Pinpoint the cell where the given text exists, returning its (X, Y) midpoint coordinate. 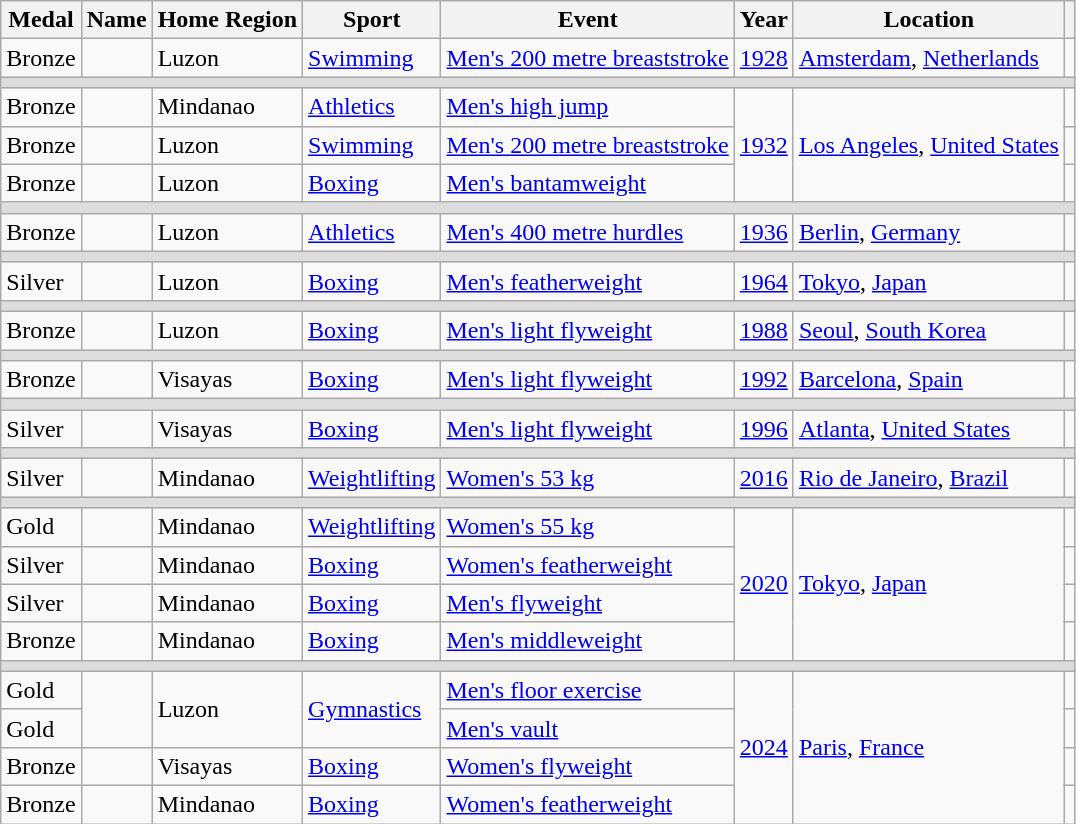
Men's vault (588, 728)
Women's 53 kg (588, 478)
1964 (764, 281)
Sport (372, 20)
Year (764, 20)
Men's middleweight (588, 641)
Men's featherweight (588, 281)
1936 (764, 232)
Location (928, 20)
Men's flyweight (588, 603)
1932 (764, 145)
1928 (764, 58)
Men's bantamweight (588, 183)
2024 (764, 747)
Men's floor exercise (588, 690)
Home Region (227, 20)
1992 (764, 380)
Atlanta, United States (928, 429)
Name (116, 20)
Women's flyweight (588, 766)
Barcelona, Spain (928, 380)
2016 (764, 478)
Amsterdam, Netherlands (928, 58)
Rio de Janeiro, Brazil (928, 478)
Women's 55 kg (588, 527)
1988 (764, 330)
Berlin, Germany (928, 232)
1996 (764, 429)
Gymnastics (372, 709)
Event (588, 20)
Men's high jump (588, 107)
Medal (41, 20)
Paris, France (928, 747)
Seoul, South Korea (928, 330)
Men's 400 metre hurdles (588, 232)
2020 (764, 584)
Los Angeles, United States (928, 145)
